Identify which cell holds the provided text, then report its (x, y) central coordinate. 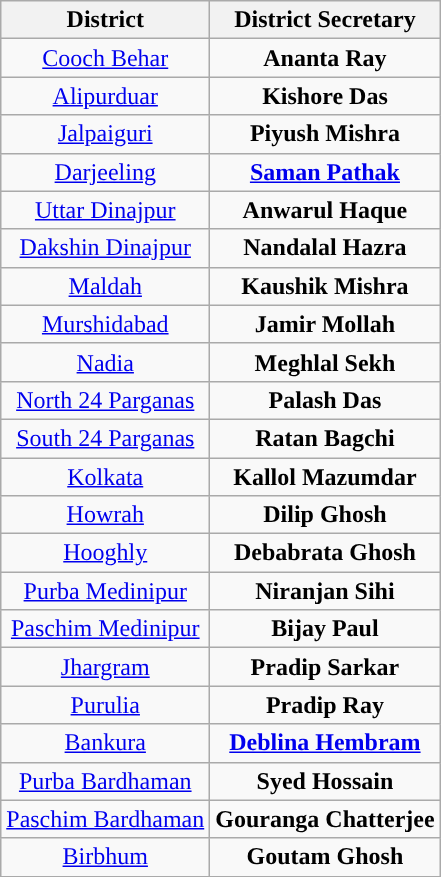
Purba Bardhaman (106, 781)
North 24 Parganas (106, 400)
Anwarul Haque (325, 210)
Murshidabad (106, 324)
Nadia (106, 362)
Ananta Ray (325, 58)
Goutam Ghosh (325, 857)
Jhargram (106, 667)
Bijay Paul (325, 629)
South 24 Parganas (106, 438)
Howrah (106, 515)
Darjeeling (106, 172)
Ratan Bagchi (325, 438)
Uttar Dinajpur (106, 210)
Kaushik Mishra (325, 286)
Kallol Mazumdar (325, 477)
Deblina Hembram (325, 743)
Purba Medinipur (106, 591)
Bankura (106, 743)
Kolkata (106, 477)
Pradip Sarkar (325, 667)
Pradip Ray (325, 705)
Birbhum (106, 857)
Paschim Bardhaman (106, 819)
Piyush Mishra (325, 134)
Niranjan Sihi (325, 591)
Maldah (106, 286)
Jamir Mollah (325, 324)
District (106, 20)
Saman Pathak (325, 172)
Syed Hossain (325, 781)
Debabrata Ghosh (325, 553)
Dilip Ghosh (325, 515)
Meghlal Sekh (325, 362)
District Secretary (325, 20)
Kishore Das (325, 96)
Jalpaiguri (106, 134)
Dakshin Dinajpur (106, 248)
Cooch Behar (106, 58)
Hooghly (106, 553)
Nandalal Hazra (325, 248)
Paschim Medinipur (106, 629)
Alipurduar (106, 96)
Gouranga Chatterjee (325, 819)
Purulia (106, 705)
Palash Das (325, 400)
